Identify which cell holds the provided text, then report its [x, y] central coordinate. 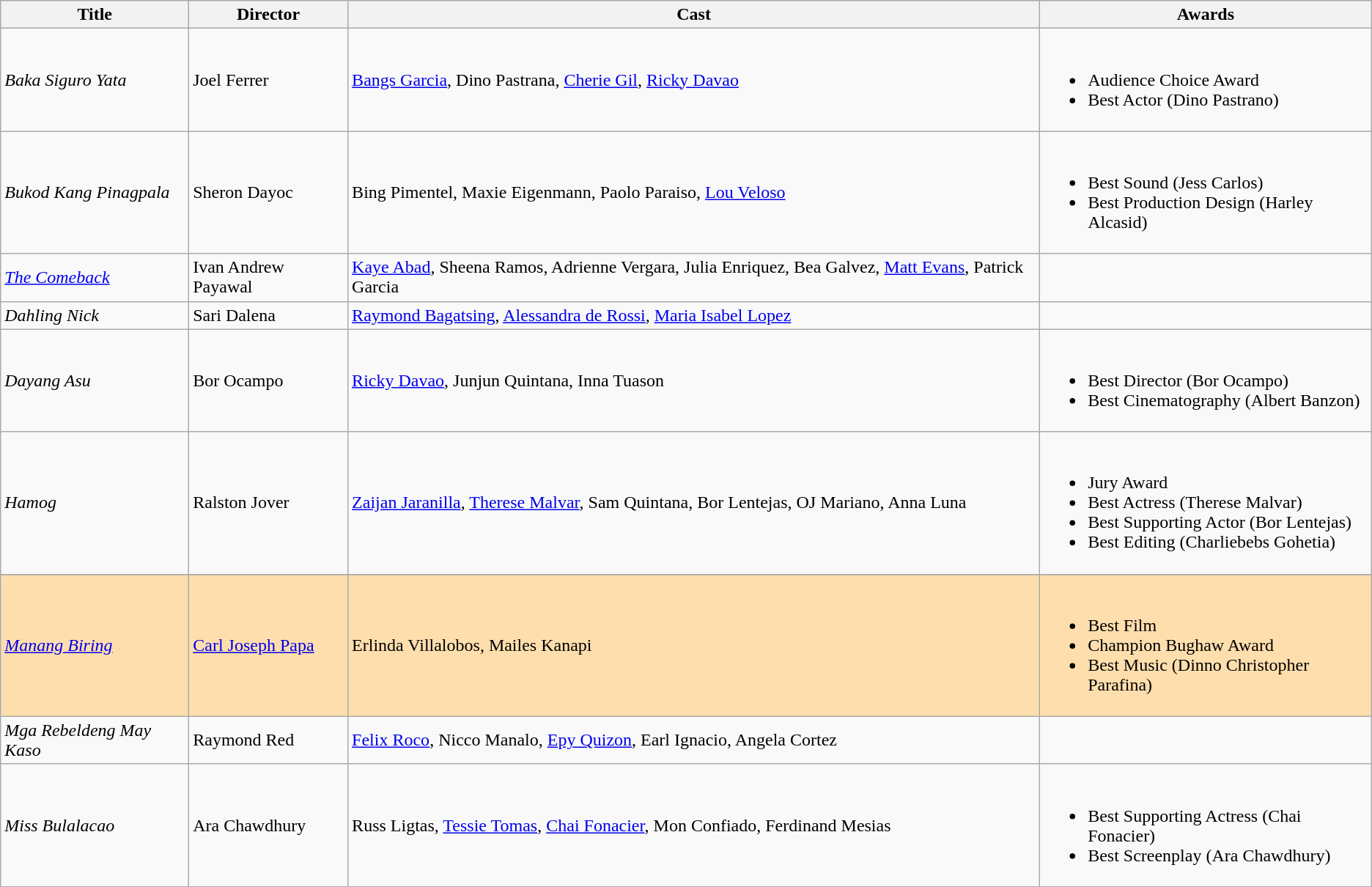
Erlinda Villalobos, Mailes Kanapi [694, 645]
Director [268, 15]
Best Director (Bor Ocampo)Best Cinematography (Albert Banzon) [1206, 380]
Bing Pimentel, Maxie Eigenmann, Paolo Paraiso, Lou Veloso [694, 192]
Bangs Garcia, Dino Pastrana, Cherie Gil, Ricky Davao [694, 80]
Dayang Asu [95, 380]
Ara Chawdhury [268, 825]
Cast [694, 15]
Raymond Bagatsing, Alessandra de Rossi, Maria Isabel Lopez [694, 315]
Sari Dalena [268, 315]
Miss Bulalacao [95, 825]
Best Sound (Jess Carlos)Best Production Design (Harley Alcasid) [1206, 192]
The Comeback [95, 277]
Best Supporting Actress (Chai Fonacier)Best Screenplay (Ara Chawdhury) [1206, 825]
Ralston Jover [268, 503]
Sheron Dayoc [268, 192]
Ivan Andrew Payawal [268, 277]
Best FilmChampion Bughaw AwardBest Music (Dinno Christopher Parafina) [1206, 645]
Felix Roco, Nicco Manalo, Epy Quizon, Earl Ignacio, Angela Cortez [694, 740]
Baka Siguro Yata [95, 80]
Dahling Nick [95, 315]
Audience Choice AwardBest Actor (Dino Pastrano) [1206, 80]
Russ Ligtas, Tessie Tomas, Chai Fonacier, Mon Confiado, Ferdinand Mesias [694, 825]
Bor Ocampo [268, 380]
Jury AwardBest Actress (Therese Malvar)Best Supporting Actor (Bor Lentejas)Best Editing (Charliebebs Gohetia) [1206, 503]
Carl Joseph Papa [268, 645]
Manang Biring [95, 645]
Bukod Kang Pinagpala [95, 192]
Zaijan Jaranilla, Therese Malvar, Sam Quintana, Bor Lentejas, OJ Mariano, Anna Luna [694, 503]
Kaye Abad, Sheena Ramos, Adrienne Vergara, Julia Enriquez, Bea Galvez, Matt Evans, Patrick Garcia [694, 277]
Mga Rebeldeng May Kaso [95, 740]
Hamog [95, 503]
Title [95, 15]
Joel Ferrer [268, 80]
Awards [1206, 15]
Raymond Red [268, 740]
Ricky Davao, Junjun Quintana, Inna Tuason [694, 380]
